Identify which cell holds the provided text, then report its [X, Y] central coordinate. 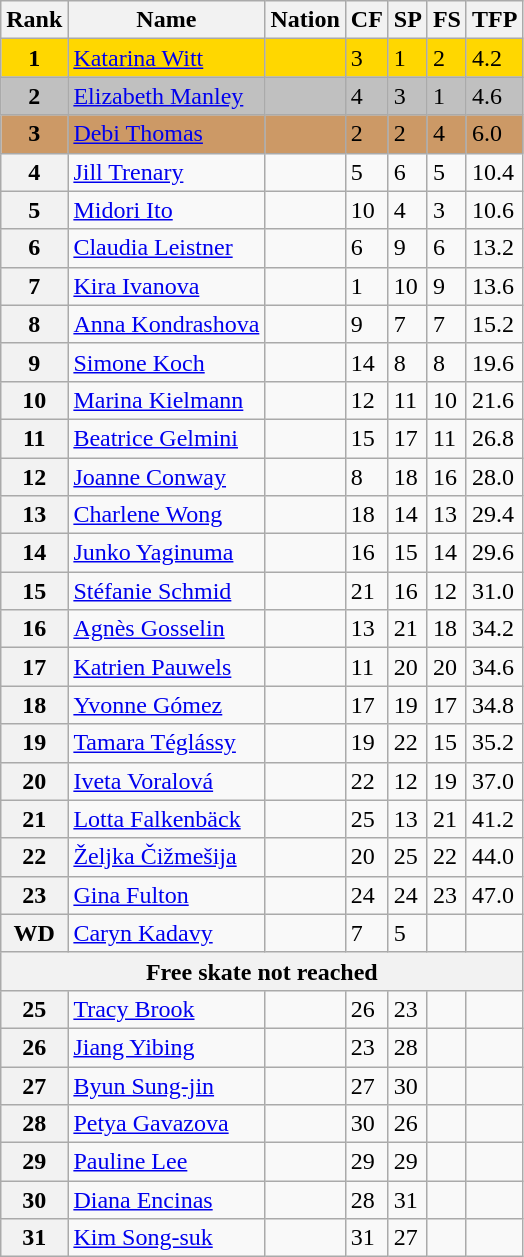
Kim Song-suk [166, 1238]
26.8 [494, 438]
Free skate not reached [262, 971]
Katrien Pauwels [166, 667]
Katarina Witt [166, 58]
13.2 [494, 248]
34.2 [494, 629]
Petya Gavazova [166, 1124]
10.6 [494, 210]
CF [366, 20]
34.8 [494, 705]
Stéfanie Schmid [166, 591]
34.6 [494, 667]
Claudia Leistner [166, 248]
FS [446, 20]
Tracy Brook [166, 1009]
Beatrice Gelmini [166, 438]
4.2 [494, 58]
4.6 [494, 96]
Jiang Yibing [166, 1047]
47.0 [494, 895]
Lotta Falkenbäck [166, 819]
Diana Encinas [166, 1200]
44.0 [494, 857]
Marina Kielmann [166, 400]
Tamara Téglássy [166, 743]
35.2 [494, 743]
28.0 [494, 477]
31.0 [494, 591]
Yvonne Gómez [166, 705]
29.4 [494, 515]
Simone Koch [166, 362]
Gina Fulton [166, 895]
41.2 [494, 819]
Jill Trenary [166, 172]
6.0 [494, 134]
Joanne Conway [166, 477]
21.6 [494, 400]
Pauline Lee [166, 1162]
13.6 [494, 286]
Byun Sung-jin [166, 1085]
Junko Yaginuma [166, 553]
Anna Kondrashova [166, 324]
Midori Ito [166, 210]
Rank [34, 20]
WD [34, 933]
10.4 [494, 172]
Debi Thomas [166, 134]
Name [166, 20]
TFP [494, 20]
Željka Čižmešija [166, 857]
37.0 [494, 781]
Kira Ivanova [166, 286]
Charlene Wong [166, 515]
Caryn Kadavy [166, 933]
29.6 [494, 553]
SP [408, 20]
Iveta Voralová [166, 781]
Elizabeth Manley [166, 96]
Agnès Gosselin [166, 629]
Nation [305, 20]
19.6 [494, 362]
15.2 [494, 324]
